Determine the (X, Y) coordinate at the center of the cell enclosing the given text.  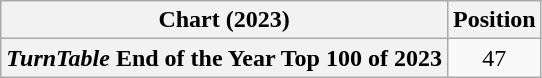
Chart (2023) (224, 20)
Position (494, 20)
TurnTable End of the Year Top 100 of 2023 (224, 58)
47 (494, 58)
